Detect which cell encompasses the target text, then output its [X, Y] center coordinate. 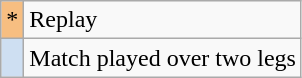
Replay [163, 20]
* [12, 20]
Match played over two legs [163, 58]
